Return [x, y] of the center of cell containing provided text 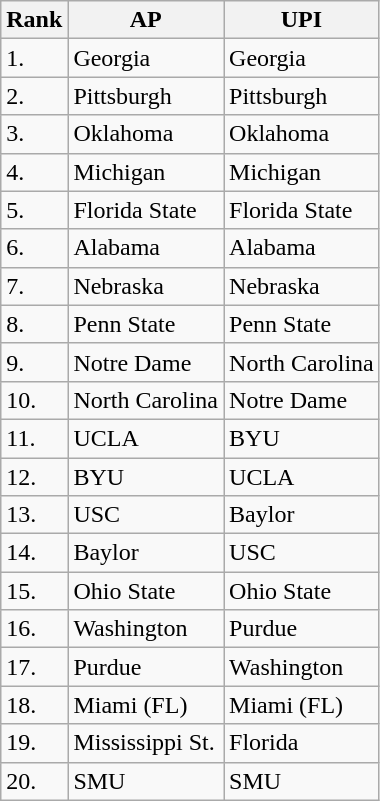
5. [34, 210]
15. [34, 591]
4. [34, 172]
14. [34, 553]
20. [34, 781]
10. [34, 400]
11. [34, 438]
Florida [302, 743]
8. [34, 324]
17. [34, 667]
AP [146, 20]
9. [34, 362]
7. [34, 286]
2. [34, 96]
UPI [302, 20]
1. [34, 58]
13. [34, 515]
3. [34, 134]
Mississippi St. [146, 743]
Rank [34, 20]
6. [34, 248]
19. [34, 743]
18. [34, 705]
16. [34, 629]
12. [34, 477]
